Output the (X, Y) coordinate of the center of the cell containing the given text.  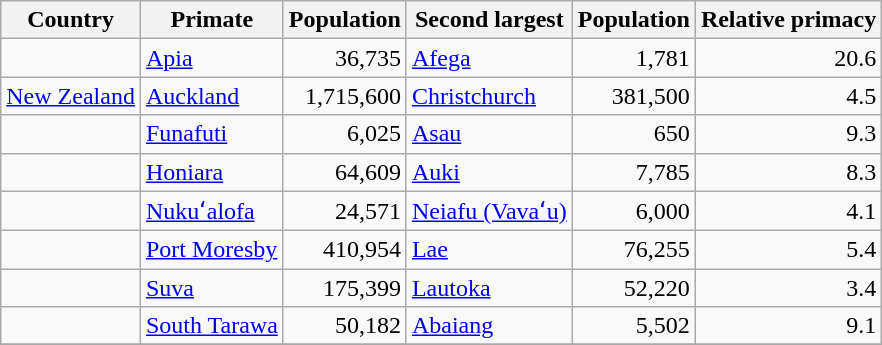
Lae (489, 250)
Asau (489, 134)
Abaiang (489, 326)
Auki (489, 172)
3.4 (788, 288)
52,220 (634, 288)
Apia (212, 58)
Country (71, 20)
Auckland (212, 96)
Port Moresby (212, 250)
6,025 (344, 134)
76,255 (634, 250)
Afega (489, 58)
Funafuti (212, 134)
410,954 (344, 250)
New Zealand (71, 96)
5,502 (634, 326)
Primate (212, 20)
175,399 (344, 288)
24,571 (344, 211)
Lautoka (489, 288)
9.3 (788, 134)
1,781 (634, 58)
1,715,600 (344, 96)
South Tarawa (212, 326)
Nukuʻalofa (212, 211)
5.4 (788, 250)
50,182 (344, 326)
8.3 (788, 172)
Relative primacy (788, 20)
64,609 (344, 172)
7,785 (634, 172)
4.5 (788, 96)
6,000 (634, 211)
Suva (212, 288)
Second largest (489, 20)
Christchurch (489, 96)
Neiafu (Vavaʻu) (489, 211)
36,735 (344, 58)
20.6 (788, 58)
381,500 (634, 96)
650 (634, 134)
9.1 (788, 326)
4.1 (788, 211)
Honiara (212, 172)
